Find where the given text appears and provide that cell's center as (x, y) coordinate. 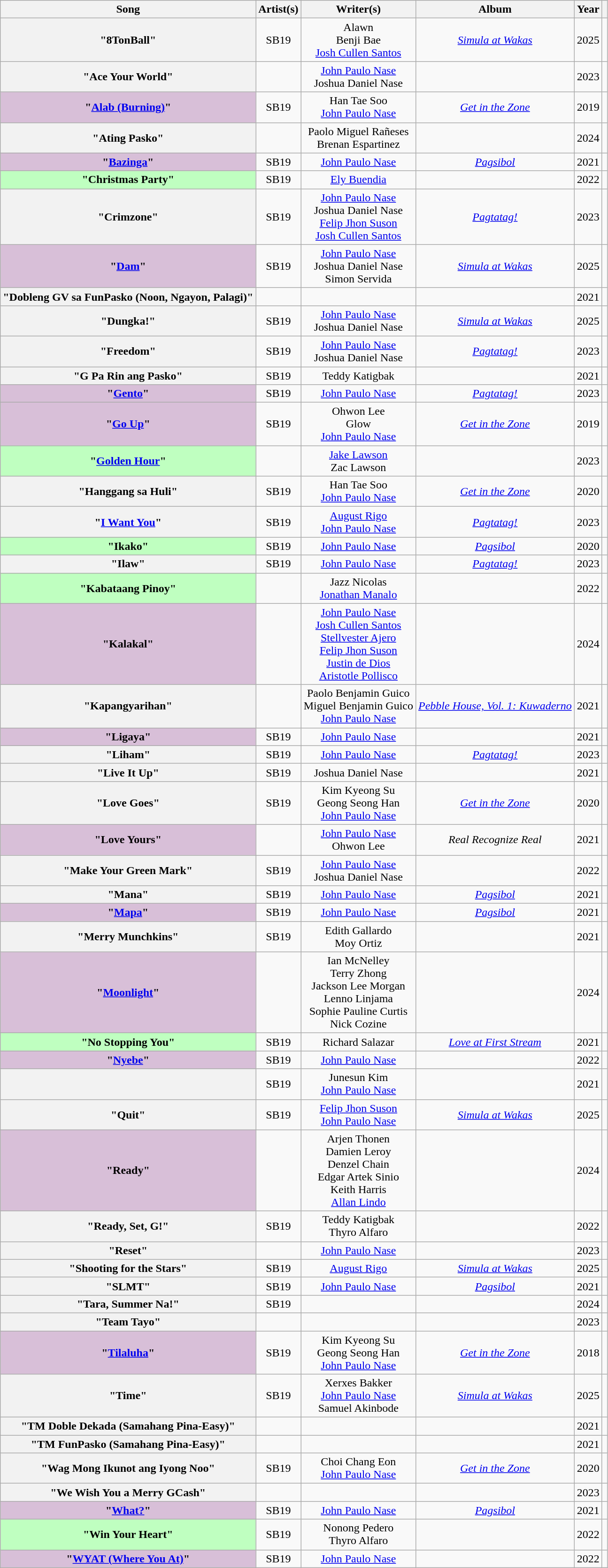
John Paulo NaseJoshua Daniel NaseSimon Servida (358, 266)
Teddy KatigbakThyro Alfaro (358, 1226)
"Go Up" (128, 424)
Ian McNelleyTerry ZhongJackson Lee MorganLenno LinjamaSophie Pauline CurtisNick Cozine (358, 993)
Joshua Daniel Nase (358, 772)
"Tilaluha" (128, 1352)
"Moonlight" (128, 993)
"Time" (128, 1396)
John Paulo NaseJosh Cullen SantosStellvester AjeroFelip Jhon SusonJustin de DiosAristotle Pollisco (358, 644)
Richard Salazar (358, 1042)
"Gento" (128, 394)
Ohwon LeeGlowJohn Paulo Nase (358, 424)
"Kapangyarihan" (128, 706)
Teddy Katigbak (358, 376)
Edith GallardoMoy Ortiz (358, 936)
"Love Goes" (128, 803)
"WYAT (Where You At)" (128, 1559)
Song (128, 9)
John Paulo NaseJoshua Daniel NaseFelip Jhon SusonJosh Cullen Santos (358, 217)
Writer(s) (358, 9)
John Paulo NaseOhwon Lee (358, 840)
"Mapa" (128, 913)
"Bazinga" (128, 162)
"Ready" (128, 1170)
"Win Your Heart" (128, 1534)
August RigoJohn Paulo Nase (358, 522)
"Dobleng GV sa FunPasko (Noon, Ngayon, Palagi)" (128, 297)
"Freedom" (128, 351)
Album (495, 9)
"We Wish You a Merry GCash" (128, 1492)
"Ikako" (128, 546)
"Make Your Green Mark" (128, 870)
"Ating Pasko" (128, 138)
Felip Jhon SusonJohn Paulo Nase (358, 1115)
AlawnBenji BaeJosh Cullen Santos (358, 40)
"What?" (128, 1510)
"Kalakal" (128, 644)
"Hanggang sa Huli" (128, 492)
"Dam" (128, 266)
"Nyebe" (128, 1060)
"TM FunPasko (Samahang Pina-Easy)" (128, 1444)
"Crimzone" (128, 217)
"Reset" (128, 1250)
"Love Yours" (128, 840)
"Quit" (128, 1115)
"Team Tayo" (128, 1322)
"Merry Munchkins" (128, 936)
Choi Chang EonJohn Paulo Nase (358, 1469)
Paolo Miguel RañesesBrenan Espartinez (358, 138)
Artist(s) (278, 9)
Jake LawsonZac Lawson (358, 461)
Pebble House, Vol. 1: Kuwaderno (495, 706)
"Ace Your World" (128, 77)
"No Stopping You" (128, 1042)
"Golden Hour" (128, 461)
"Mana" (128, 895)
Love at First Stream (495, 1042)
"Ready, Set, G!" (128, 1226)
Junesun KimJohn Paulo Nase (358, 1084)
Real Recognize Real (495, 840)
Jazz NicolasJonathan Manalo (358, 588)
"G Pa Rin ang Pasko" (128, 376)
"Dungka!" (128, 321)
Year (588, 9)
Arjen ThonenDamien LeroyDenzel ChainEdgar Artek SinioKeith HarrisAllan Lindo (358, 1170)
Nonong PederoThyro Alfaro (358, 1534)
"Wag Mong Ikunot ang Iyong Noo" (128, 1469)
"Alab (Burning)" (128, 107)
"Christmas Party" (128, 180)
"SLMT" (128, 1286)
"Ligaya" (128, 737)
"TM Doble Dekada (Samahang Pina-Easy)" (128, 1426)
"8TonBall" (128, 40)
Ely Buendia (358, 180)
August Rigo (358, 1268)
"Tara, Summer Na!" (128, 1304)
"Kabataang Pinoy" (128, 588)
"Shooting for the Stars" (128, 1268)
2018 (588, 1352)
Xerxes BakkerJohn Paulo NaseSamuel Akinbode (358, 1396)
"Liham" (128, 754)
"Live It Up" (128, 772)
Paolo Benjamin GuicoMiguel Benjamin GuicoJohn Paulo Nase (358, 706)
"Ilaw" (128, 564)
"I Want You" (128, 522)
